Capture the cell that displays the provided text and extract its [x, y] central coordinate. 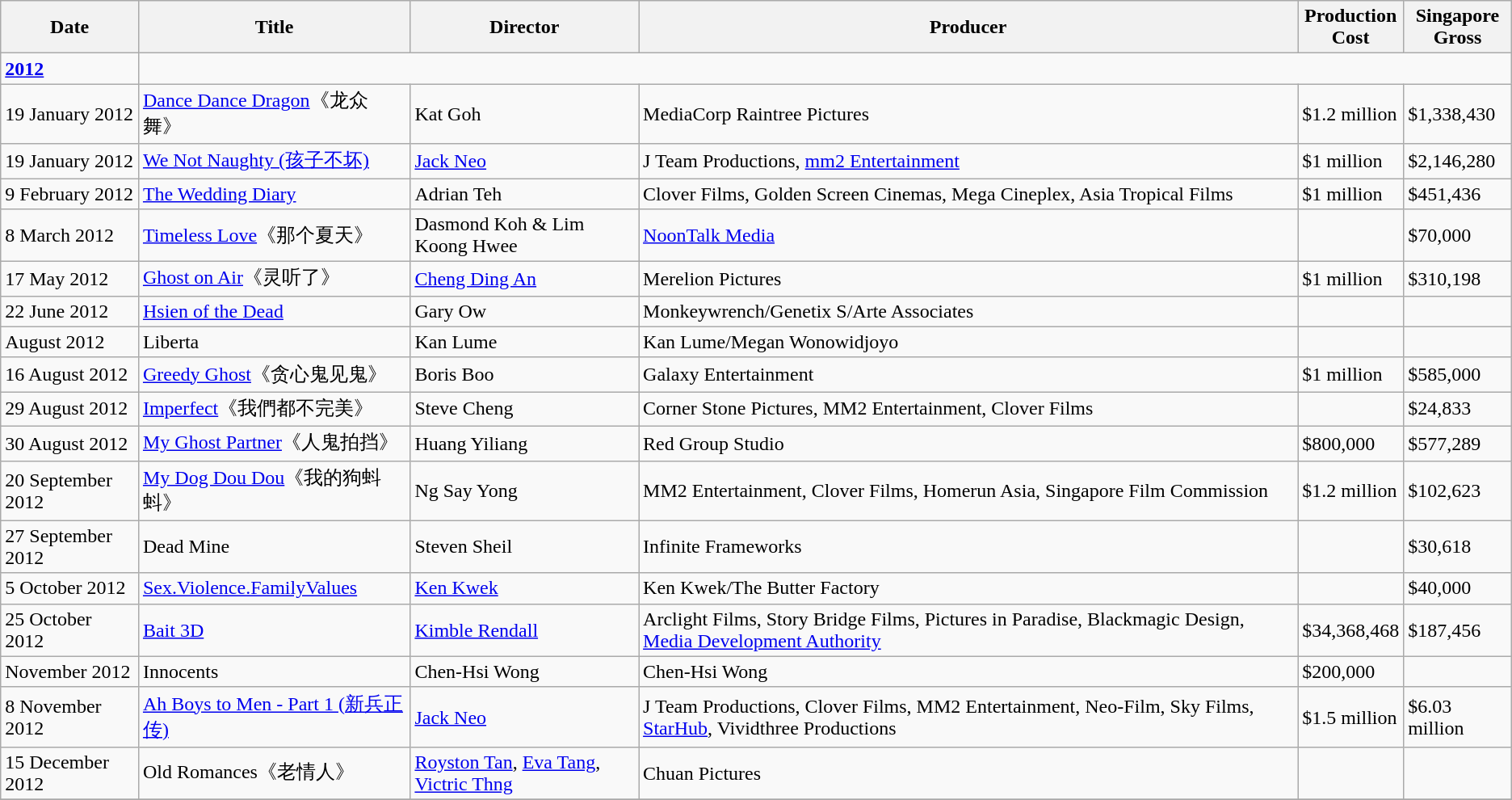
Director [525, 27]
8 March 2012 [69, 236]
$30,618 [1458, 546]
$34,368,468 [1350, 630]
Monkeywrench/Genetix S/Arte Associates [968, 311]
Sex.Violence.FamilyValues [274, 588]
17 May 2012 [69, 280]
$451,436 [1458, 193]
MediaCorp Raintree Pictures [968, 114]
The Wedding Diary [274, 193]
$2,146,280 [1458, 162]
8 November 2012 [69, 717]
November 2012 [69, 672]
Huang Yiliang [525, 443]
My Ghost Partner《人鬼拍挡》 [274, 443]
Merelion Pictures [968, 280]
$6.03 million [1458, 717]
Producer [968, 27]
20 September 2012 [69, 491]
25 October 2012 [69, 630]
J Team Productions, mm2 Entertainment [968, 162]
$40,000 [1458, 588]
27 September 2012 [69, 546]
Infinite Frameworks [968, 546]
Dasmond Koh & Lim Koong Hwee [525, 236]
Ng Say Yong [525, 491]
Date [69, 27]
$1,338,430 [1458, 114]
$585,000 [1458, 375]
$1.5 million [1350, 717]
5 October 2012 [69, 588]
Dead Mine [274, 546]
Red Group Studio [968, 443]
Chuan Pictures [968, 773]
August 2012 [69, 342]
Kan Lume [525, 342]
Kat Goh [525, 114]
Singapore Gross [1458, 27]
30 August 2012 [69, 443]
16 August 2012 [69, 375]
Greedy Ghost《贪心鬼见鬼》 [274, 375]
Steve Cheng [525, 409]
$577,289 [1458, 443]
J Team Productions, Clover Films, MM2 Entertainment, Neo-Film, Sky Films, StarHub, Vividthree Productions [968, 717]
Gary Ow [525, 311]
My Dog Dou Dou《我的狗蚪蚪》 [274, 491]
Cheng Ding An [525, 280]
$800,000 [1350, 443]
$70,000 [1458, 236]
Arclight Films, Story Bridge Films, Pictures in Paradise, Blackmagic Design, Media Development Authority [968, 630]
Ken Kwek/The Butter Factory [968, 588]
Imperfect《我們都不完美》 [274, 409]
Innocents [274, 672]
We Not Naughty (孩子不坏) [274, 162]
$24,833 [1458, 409]
Ah Boys to Men - Part 1 (新兵正传) [274, 717]
Old Romances《老情人》 [274, 773]
NoonTalk Media [968, 236]
Kan Lume/Megan Wonowidjoyo [968, 342]
Liberta [274, 342]
Galaxy Entertainment [968, 375]
Dance Dance Dragon《龙众舞》 [274, 114]
$200,000 [1350, 672]
MM2 Entertainment, Clover Films, Homerun Asia, Singapore Film Commission [968, 491]
15 December 2012 [69, 773]
22 June 2012 [69, 311]
9 February 2012 [69, 193]
Production Cost [1350, 27]
Timeless Love《那个夏天》 [274, 236]
Kimble Rendall [525, 630]
Bait 3D [274, 630]
Royston Tan, Eva Tang, Victric Thng [525, 773]
Hsien of the Dead [274, 311]
Corner Stone Pictures, MM2 Entertainment, Clover Films [968, 409]
Steven Sheil [525, 546]
Boris Boo [525, 375]
$187,456 [1458, 630]
$310,198 [1458, 280]
Ken Kwek [525, 588]
2012 [69, 69]
Title [274, 27]
$102,623 [1458, 491]
Ghost on Air《灵听了》 [274, 280]
29 August 2012 [69, 409]
Adrian Teh [525, 193]
Clover Films, Golden Screen Cinemas, Mega Cineplex, Asia Tropical Films [968, 193]
